Locate the cell with the specified text and output its [x, y] center coordinate. 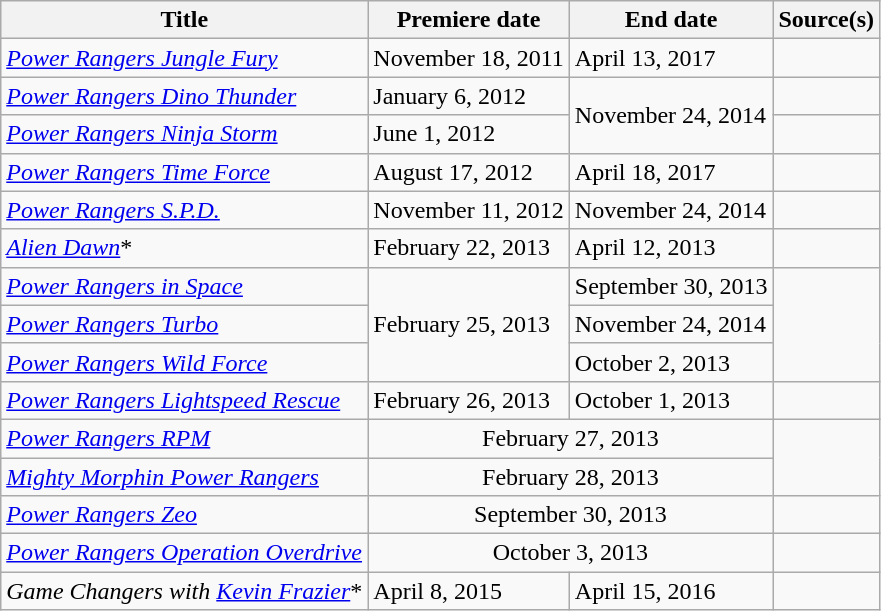
End date [671, 20]
Power Rangers Dino Thunder [184, 96]
February 27, 2013 [570, 438]
February 28, 2013 [570, 477]
November 18, 2011 [468, 58]
Title [184, 20]
Mighty Morphin Power Rangers [184, 477]
Power Rangers Wild Force [184, 362]
November 11, 2012 [468, 210]
June 1, 2012 [468, 134]
Power Rangers RPM [184, 438]
Power Rangers Turbo [184, 324]
Power Rangers in Space [184, 286]
Power Rangers Time Force [184, 172]
October 3, 2013 [570, 553]
Power Rangers S.P.D. [184, 210]
February 25, 2013 [468, 324]
January 6, 2012 [468, 96]
Power Rangers Lightspeed Rescue [184, 400]
April 13, 2017 [671, 58]
Power Rangers Jungle Fury [184, 58]
Power Rangers Ninja Storm [184, 134]
February 26, 2013 [468, 400]
August 17, 2012 [468, 172]
Power Rangers Zeo [184, 515]
April 12, 2013 [671, 248]
April 8, 2015 [468, 591]
Alien Dawn* [184, 248]
October 1, 2013 [671, 400]
Power Rangers Operation Overdrive [184, 553]
April 15, 2016 [671, 591]
February 22, 2013 [468, 248]
Source(s) [826, 20]
October 2, 2013 [671, 362]
April 18, 2017 [671, 172]
Game Changers with Kevin Frazier* [184, 591]
Premiere date [468, 20]
